Extract the (x, y) coordinate from the center of the cell holding the provided text.  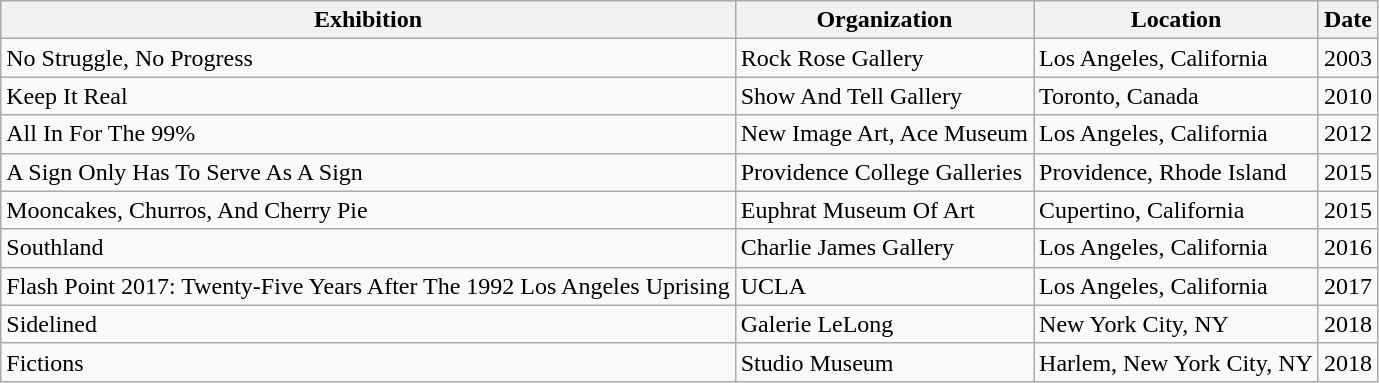
Fictions (368, 362)
2012 (1348, 134)
Euphrat Museum Of Art (884, 210)
2016 (1348, 248)
Mooncakes, Churros, And Cherry Pie (368, 210)
New Image Art, Ace Museum (884, 134)
2003 (1348, 58)
Sidelined (368, 324)
Location (1176, 20)
Rock Rose Gallery (884, 58)
Studio Museum (884, 362)
Flash Point 2017: Twenty-Five Years After The 1992 Los Angeles Uprising (368, 286)
Charlie James Gallery (884, 248)
No Struggle, No Progress (368, 58)
New York City, NY (1176, 324)
Providence College Galleries (884, 172)
Show And Tell Gallery (884, 96)
Toronto, Canada (1176, 96)
All In For The 99% (368, 134)
Cupertino, California (1176, 210)
Exhibition (368, 20)
UCLA (884, 286)
Keep It Real (368, 96)
2017 (1348, 286)
Southland (368, 248)
2010 (1348, 96)
A Sign Only Has To Serve As A Sign (368, 172)
Providence, Rhode Island (1176, 172)
Date (1348, 20)
Galerie LeLong (884, 324)
Organization (884, 20)
Harlem, New York City, NY (1176, 362)
